Determine the (X, Y) coordinate at the center of the cell enclosing the given text.  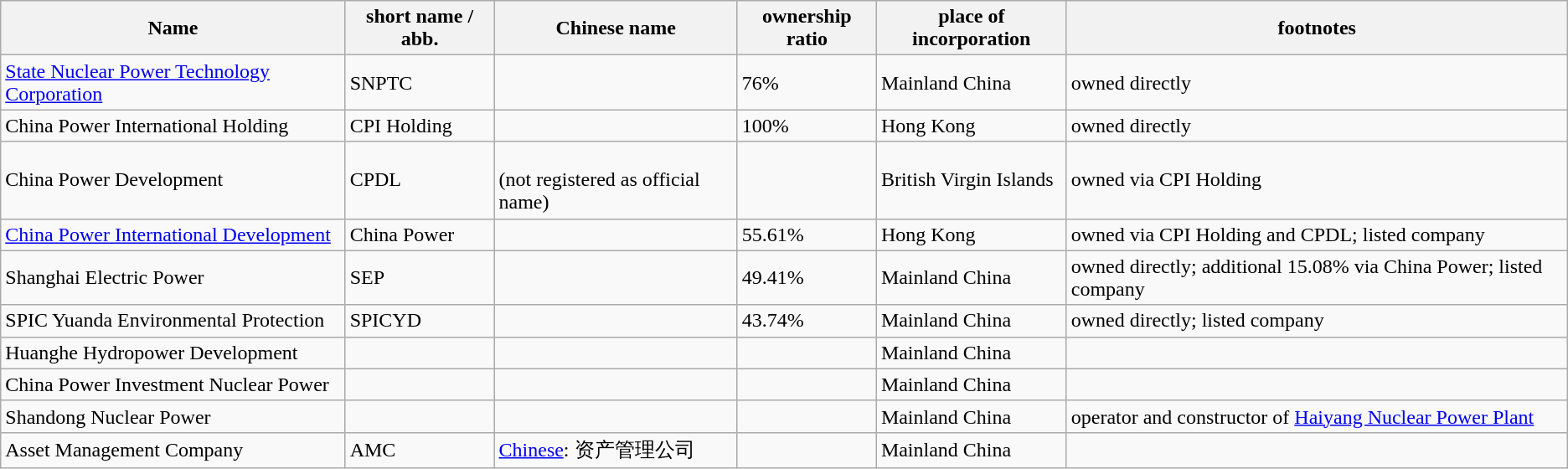
Chinese name (616, 28)
49.41% (807, 278)
State Nuclear Power Technology Corporation (173, 82)
Shanghai Electric Power (173, 278)
China Power Development (173, 180)
owned via CPI Holding (1317, 180)
China Power (420, 234)
AMC (420, 451)
British Virgin Islands (972, 180)
Asset Management Company (173, 451)
China Power International Holding (173, 126)
owned directly; additional 15.08% via China Power; listed company (1317, 278)
SEP (420, 278)
China Power Investment Nuclear Power (173, 384)
SNPTC (420, 82)
76% (807, 82)
Chinese: 资产管理公司 (616, 451)
China Power International Development (173, 234)
CPI Holding (420, 126)
SPICYD (420, 321)
footnotes (1317, 28)
Name (173, 28)
43.74% (807, 321)
55.61% (807, 234)
Shandong Nuclear Power (173, 416)
Huanghe Hydropower Development (173, 353)
100% (807, 126)
short name / abb. (420, 28)
(not registered as official name) (616, 180)
operator and constructor of Haiyang Nuclear Power Plant (1317, 416)
place of incorporation (972, 28)
SPIC Yuanda Environmental Protection (173, 321)
ownership ratio (807, 28)
owned directly; listed company (1317, 321)
CPDL (420, 180)
owned via CPI Holding and CPDL; listed company (1317, 234)
